Locate the cell with the specified text and output its [X, Y] center coordinate. 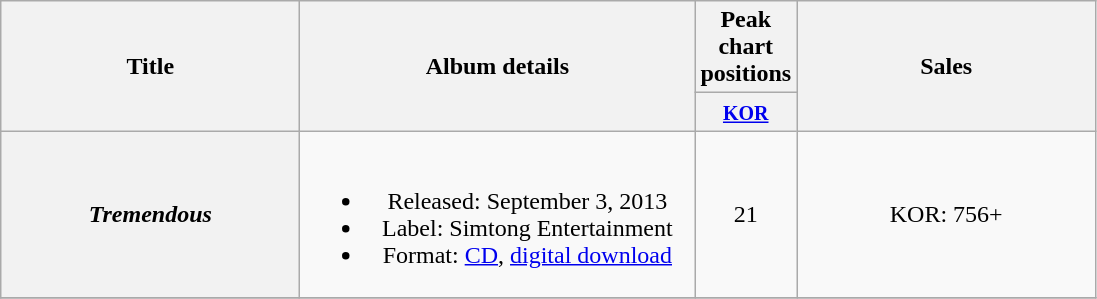
21 [746, 214]
Tremendous [150, 214]
Peak chart positions [746, 47]
KOR: 756+ [946, 214]
Album details [498, 66]
KOR [746, 112]
Released: September 3, 2013Label: Simtong EntertainmentFormat: CD, digital download [498, 214]
Sales [946, 66]
Title [150, 66]
